For the text-containing cell, return its midpoint in (X, Y) coordinate format. 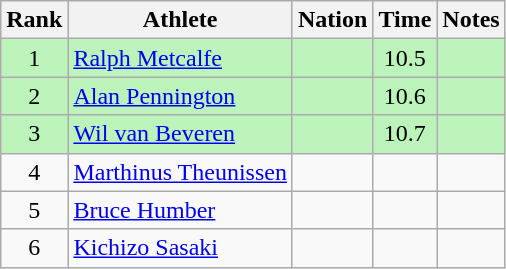
Bruce Humber (180, 210)
10.6 (405, 96)
2 (34, 96)
Marthinus Theunissen (180, 172)
Rank (34, 20)
Nation (332, 20)
Wil van Beveren (180, 134)
Kichizo Sasaki (180, 248)
10.5 (405, 58)
Athlete (180, 20)
3 (34, 134)
Alan Pennington (180, 96)
Time (405, 20)
Ralph Metcalfe (180, 58)
6 (34, 248)
1 (34, 58)
Notes (471, 20)
10.7 (405, 134)
4 (34, 172)
5 (34, 210)
